Output the [X, Y] coordinate of the center of the cell containing the given text.  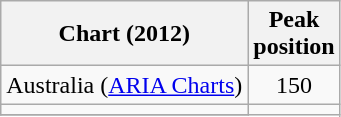
Peakposition [294, 34]
150 [294, 85]
Chart (2012) [124, 34]
Australia (ARIA Charts) [124, 85]
